For the text-containing cell, return its midpoint in [X, Y] coordinate format. 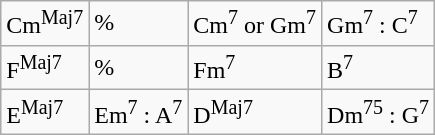
CmMaj7 [45, 24]
Dm75 : G7 [378, 112]
Cm7 or Gm7 [255, 24]
B7 [378, 68]
FMaj7 [45, 68]
EMaj7 [45, 112]
Fm7 [255, 68]
Em7 : A7 [138, 112]
Gm7 : C7 [378, 24]
DMaj7 [255, 112]
